Find where the given text appears and provide that cell's center as [X, Y] coordinate. 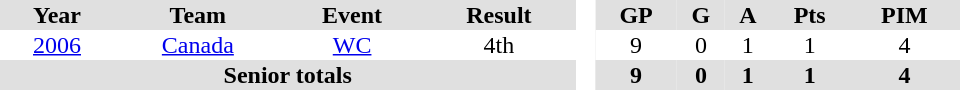
Canada [198, 45]
Pts [810, 15]
2006 [57, 45]
G [701, 15]
Team [198, 15]
A [748, 15]
GP [636, 15]
4th [500, 45]
Senior totals [288, 75]
Event [352, 15]
PIM [904, 15]
Year [57, 15]
Result [500, 15]
WC [352, 45]
